Detect which cell encompasses the target text, then output its [x, y] center coordinate. 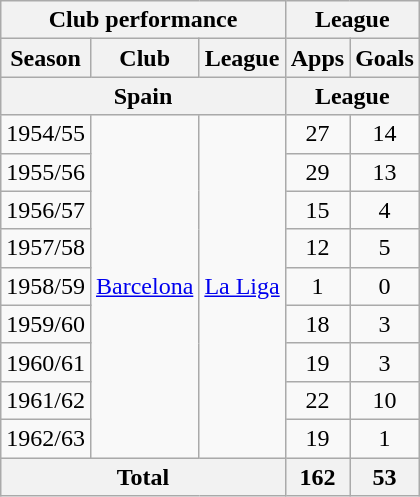
12 [317, 248]
1958/59 [46, 286]
4 [385, 210]
15 [317, 210]
1954/55 [46, 134]
1959/60 [46, 324]
La Liga [242, 286]
Barcelona [144, 286]
Apps [317, 58]
Total [143, 477]
Club performance [143, 20]
Spain [143, 96]
27 [317, 134]
1957/58 [46, 248]
14 [385, 134]
29 [317, 172]
13 [385, 172]
1962/63 [46, 438]
22 [317, 400]
5 [385, 248]
Goals [385, 58]
1960/61 [46, 362]
53 [385, 477]
Season [46, 58]
18 [317, 324]
1961/62 [46, 400]
1955/56 [46, 172]
162 [317, 477]
Club [144, 58]
0 [385, 286]
10 [385, 400]
1956/57 [46, 210]
